Determine the [x, y] coordinate at the center of the cell enclosing the given text.  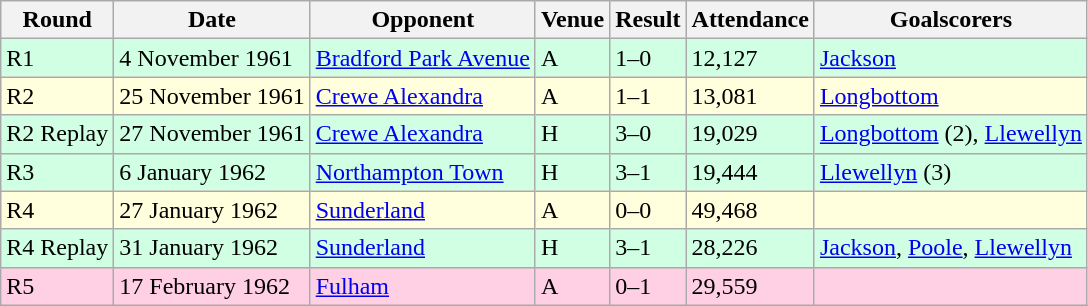
0–1 [648, 286]
3–0 [648, 134]
Bradford Park Avenue [422, 58]
Fulham [422, 286]
1–1 [648, 96]
49,468 [750, 210]
28,226 [750, 248]
Goalscorers [950, 20]
19,029 [750, 134]
27 November 1961 [212, 134]
0–0 [648, 210]
Opponent [422, 20]
17 February 1962 [212, 286]
Jackson, Poole, Llewellyn [950, 248]
Attendance [750, 20]
Venue [572, 20]
1–0 [648, 58]
Result [648, 20]
Round [58, 20]
Llewellyn (3) [950, 172]
R4 [58, 210]
27 January 1962 [212, 210]
12,127 [750, 58]
Jackson [950, 58]
25 November 1961 [212, 96]
31 January 1962 [212, 248]
4 November 1961 [212, 58]
Northampton Town [422, 172]
29,559 [750, 286]
R5 [58, 286]
13,081 [750, 96]
R2 Replay [58, 134]
R4 Replay [58, 248]
R2 [58, 96]
Date [212, 20]
6 January 1962 [212, 172]
Longbottom [950, 96]
R1 [58, 58]
R3 [58, 172]
Longbottom (2), Llewellyn [950, 134]
19,444 [750, 172]
